From the cell containing the given text, extract its center point as (X, Y) coordinate. 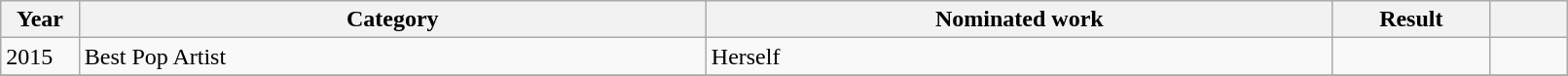
Nominated work (1019, 19)
Category (392, 19)
Result (1411, 19)
Year (40, 19)
2015 (40, 57)
Best Pop Artist (392, 57)
Herself (1019, 57)
